Return the (x, y) coordinate for the center point of the cell that contains the specified text.  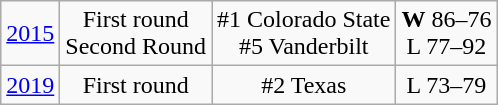
W 86–76L 77–92 (446, 34)
#1 Colorado State#5 Vanderbilt (304, 34)
L 73–79 (446, 85)
First round (136, 85)
First roundSecond Round (136, 34)
2015 (30, 34)
#2 Texas (304, 85)
2019 (30, 85)
